Determine the [X, Y] coordinate at the center of the cell enclosing the given text.  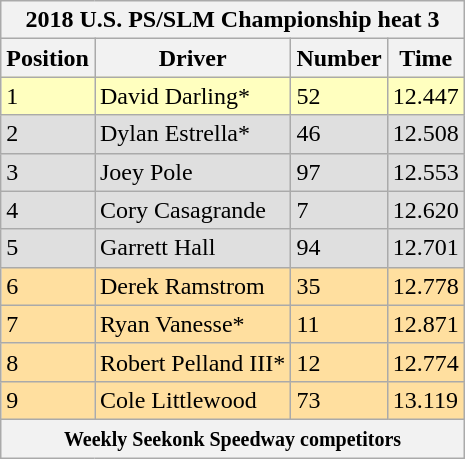
12.778 [426, 286]
94 [339, 248]
97 [339, 172]
Ryan Vanesse* [192, 324]
2018 U.S. PS/SLM Championship heat 3 [233, 20]
5 [48, 248]
12 [339, 362]
Robert Pelland III* [192, 362]
Number [339, 58]
73 [339, 400]
Cory Casagrande [192, 210]
Dylan Estrella* [192, 134]
52 [339, 96]
2 [48, 134]
Joey Pole [192, 172]
11 [339, 324]
12.620 [426, 210]
Derek Ramstrom [192, 286]
12.508 [426, 134]
Weekly Seekonk Speedway competitors [233, 438]
6 [48, 286]
David Darling* [192, 96]
1 [48, 96]
35 [339, 286]
Position [48, 58]
4 [48, 210]
3 [48, 172]
9 [48, 400]
12.553 [426, 172]
8 [48, 362]
13.119 [426, 400]
12.447 [426, 96]
Time [426, 58]
12.701 [426, 248]
Cole Littlewood [192, 400]
Garrett Hall [192, 248]
12.871 [426, 324]
46 [339, 134]
Driver [192, 58]
12.774 [426, 362]
